For the text-containing cell, return its midpoint in [x, y] coordinate format. 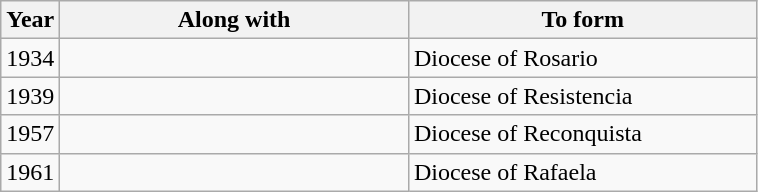
1934 [30, 58]
To form [582, 20]
1957 [30, 134]
1961 [30, 172]
Diocese of Rafaela [582, 172]
1939 [30, 96]
Year [30, 20]
Diocese of Rosario [582, 58]
Diocese of Reconquista [582, 134]
Diocese of Resistencia [582, 96]
Along with [234, 20]
